Return the [X, Y] coordinate for the center point of the cell that contains the specified text.  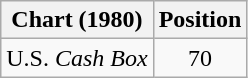
Position [200, 20]
Chart (1980) [77, 20]
70 [200, 58]
U.S. Cash Box [77, 58]
